Search for the cell housing the specified text and yield its (X, Y) center coordinate. 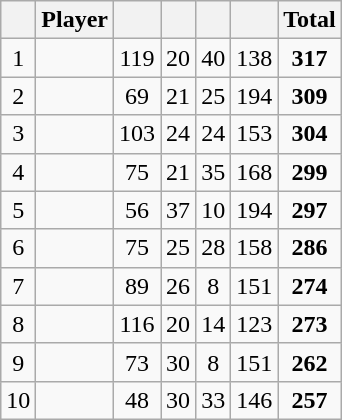
146 (254, 400)
6 (18, 248)
304 (310, 134)
89 (138, 286)
257 (310, 400)
14 (214, 324)
2 (18, 96)
37 (178, 210)
26 (178, 286)
Total (310, 20)
262 (310, 362)
73 (138, 362)
7 (18, 286)
153 (254, 134)
274 (310, 286)
317 (310, 58)
299 (310, 172)
9 (18, 362)
69 (138, 96)
119 (138, 58)
116 (138, 324)
40 (214, 58)
1 (18, 58)
28 (214, 248)
273 (310, 324)
Player (75, 20)
3 (18, 134)
35 (214, 172)
56 (138, 210)
168 (254, 172)
48 (138, 400)
286 (310, 248)
123 (254, 324)
138 (254, 58)
158 (254, 248)
297 (310, 210)
103 (138, 134)
33 (214, 400)
5 (18, 210)
309 (310, 96)
4 (18, 172)
